Return [x, y] of the center of cell containing provided text 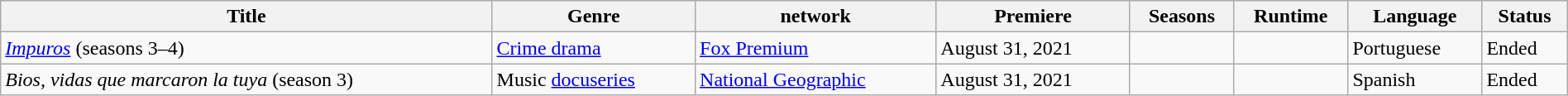
Premiere [1034, 17]
Portuguese [1415, 48]
Language [1415, 17]
Seasons [1181, 17]
network [815, 17]
Fox Premium [815, 48]
Spanish [1415, 79]
Music docuseries [594, 79]
Bios, vidas que marcaron la tuya (season 3) [246, 79]
Title [246, 17]
Crime drama [594, 48]
Runtime [1291, 17]
Status [1525, 17]
National Geographic [815, 79]
Impuros (seasons 3–4) [246, 48]
Genre [594, 17]
